Identify which cell holds the provided text, then report its (x, y) central coordinate. 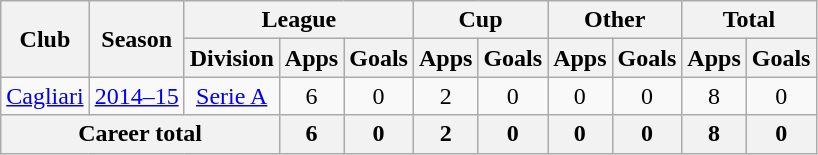
Club (45, 39)
Other (615, 20)
2014–15 (136, 96)
League (298, 20)
Division (232, 58)
Cagliari (45, 96)
Career total (140, 134)
Serie A (232, 96)
Total (749, 20)
Cup (480, 20)
Season (136, 39)
